For the text-containing cell, return its midpoint in (x, y) coordinate format. 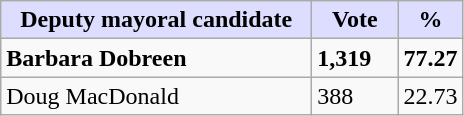
1,319 (355, 58)
77.27 (430, 58)
Barbara Dobreen (156, 58)
22.73 (430, 96)
Doug MacDonald (156, 96)
388 (355, 96)
% (430, 20)
Deputy mayoral candidate (156, 20)
Vote (355, 20)
